Identify which cell holds the provided text, then report its (x, y) central coordinate. 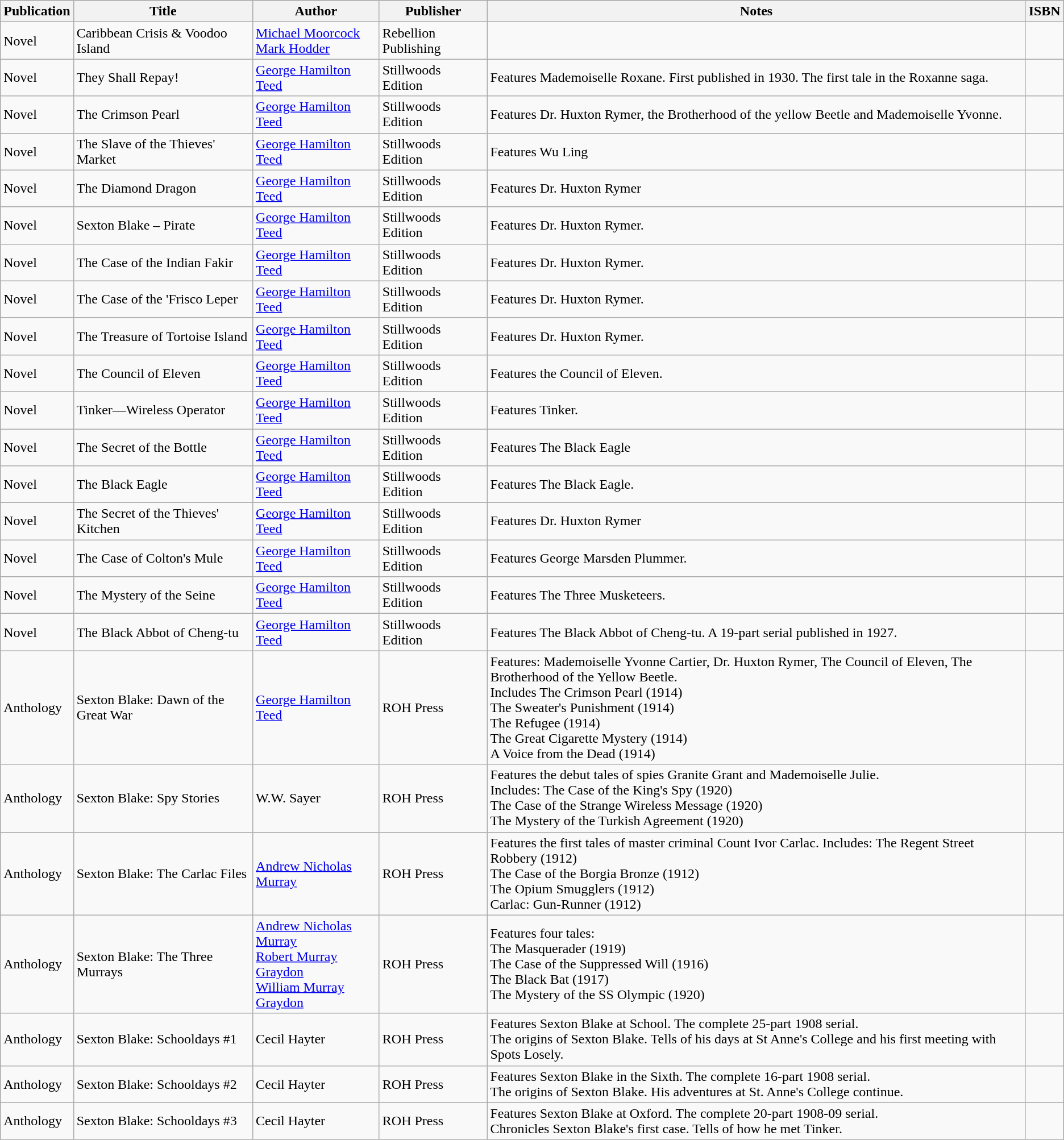
The Secret of the Thieves' Kitchen (163, 522)
Features Sexton Blake at Oxford. The complete 20-part 1908-09 serial. Chronicles Sexton Blake's first case. Tells of how he met Tinker. (756, 1121)
Sexton Blake: Dawn of the Great War (163, 708)
Sexton Blake: The Three Murrays (163, 964)
The Black Abbot of Cheng-tu (163, 632)
Title (163, 11)
Features The Black Eagle. (756, 484)
ISBN (1045, 11)
Caribbean Crisis & Voodoo Island (163, 41)
Sexton Blake: Schooldays #3 (163, 1121)
Features The Three Musketeers. (756, 596)
Sexton Blake: The Carlac Files (163, 873)
Publisher (433, 11)
Features The Black Abbot of Cheng-tu. A 19-part serial published in 1927. (756, 632)
Features George Marsden Plummer. (756, 558)
Publication (37, 11)
Andrew Nicholas Murray (316, 873)
The Slave of the Thieves' Market (163, 151)
They Shall Repay! (163, 77)
Features Sexton Blake in the Sixth. The complete 16-part 1908 serial. The origins of Sexton Blake. His adventures at St. Anne's College continue. (756, 1084)
Features The Black Eagle (756, 447)
The Case of the 'Frisco Leper (163, 299)
Features Mademoiselle Roxane. First published in 1930. The first tale in the Roxanne saga. (756, 77)
W.W. Sayer (316, 798)
Features the Council of Eleven. (756, 373)
The Mystery of the Seine (163, 596)
Features four tales: The Masquerader (1919) The Case of the Suppressed Will (1916) The Black Bat (1917) The Mystery of the SS Olympic (1920) (756, 964)
The Council of Eleven (163, 373)
Sexton Blake: Spy Stories (163, 798)
Andrew Nicholas Murray Robert Murray Graydon William Murray Graydon (316, 964)
The Case of Colton's Mule (163, 558)
The Secret of the Bottle (163, 447)
Rebellion Publishing (433, 41)
Sexton Blake: Schooldays #1 (163, 1039)
Features Dr. Huxton Rymer, the Brotherhood of the yellow Beetle and Mademoiselle Yvonne. (756, 115)
Author (316, 11)
The Case of the Indian Fakir (163, 263)
The Black Eagle (163, 484)
The Diamond Dragon (163, 189)
Notes (756, 11)
Tinker—Wireless Operator (163, 410)
Features Wu Ling (756, 151)
The Treasure of Tortoise Island (163, 336)
Sexton Blake – Pirate (163, 225)
Sexton Blake: Schooldays #2 (163, 1084)
Michael Moorcock Mark Hodder (316, 41)
The Crimson Pearl (163, 115)
Features Tinker. (756, 410)
